Provide the [x, y] coordinate of the cell's center where the given text is located.  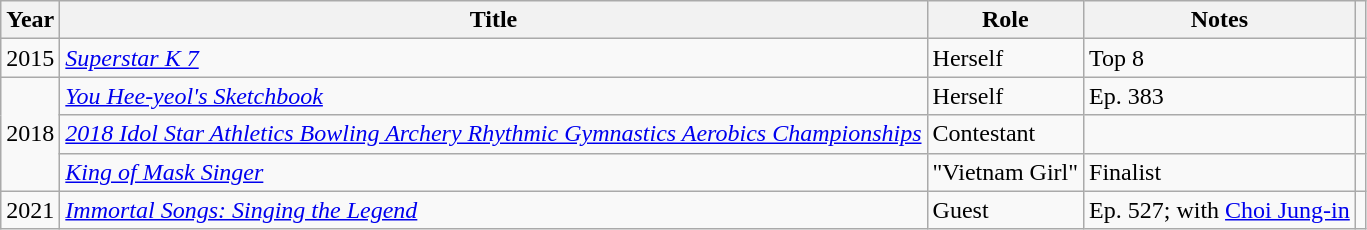
Finalist [1220, 172]
Ep. 383 [1220, 96]
Superstar K 7 [494, 58]
Guest [1006, 210]
Top 8 [1220, 58]
You Hee-yeol's Sketchbook [494, 96]
2018 [30, 134]
"Vietnam Girl" [1006, 172]
2021 [30, 210]
Notes [1220, 20]
Year [30, 20]
Role [1006, 20]
Ep. 527; with Choi Jung-in [1220, 210]
2015 [30, 58]
Immortal Songs: Singing the Legend [494, 210]
Title [494, 20]
King of Mask Singer [494, 172]
Contestant [1006, 134]
2018 Idol Star Athletics Bowling Archery Rhythmic Gymnastics Aerobics Championships [494, 134]
